Detect which cell encompasses the target text, then output its (x, y) center coordinate. 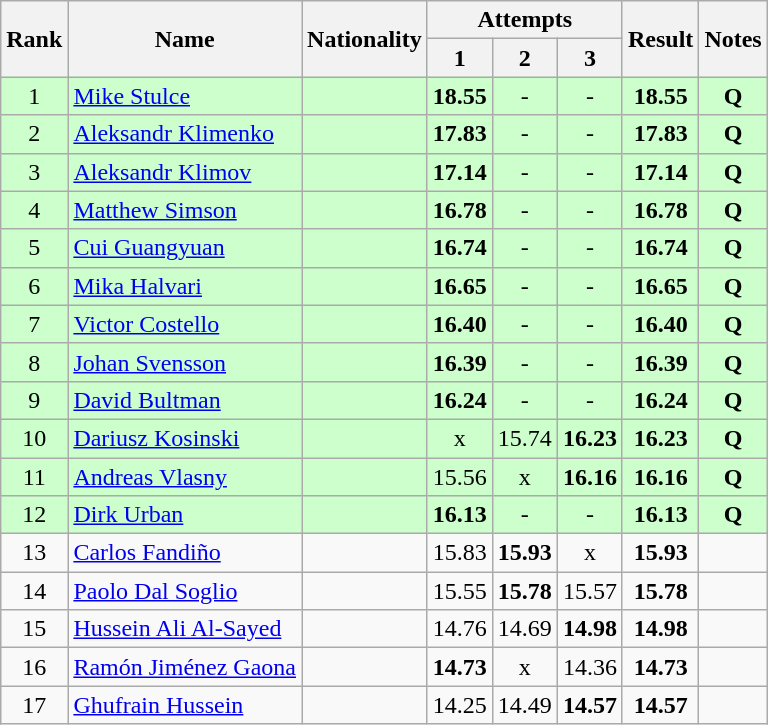
Mike Stulce (185, 96)
14.36 (590, 667)
14 (34, 591)
Victor Costello (185, 324)
Aleksandr Klimenko (185, 134)
Attempts (524, 20)
Notes (733, 39)
13 (34, 553)
Matthew Simson (185, 210)
Mika Halvari (185, 286)
11 (34, 477)
12 (34, 515)
5 (34, 248)
10 (34, 438)
Hussein Ali Al-Sayed (185, 629)
15.57 (590, 591)
6 (34, 286)
Nationality (365, 39)
15 (34, 629)
Name (185, 39)
Dirk Urban (185, 515)
16 (34, 667)
Carlos Fandiño (185, 553)
15.74 (524, 438)
9 (34, 400)
14.49 (524, 705)
Paolo Dal Soglio (185, 591)
Aleksandr Klimov (185, 172)
17 (34, 705)
Result (660, 39)
15.83 (460, 553)
14.76 (460, 629)
Cui Guangyuan (185, 248)
Andreas Vlasny (185, 477)
14.25 (460, 705)
8 (34, 362)
Dariusz Kosinski (185, 438)
Ramón Jiménez Gaona (185, 667)
14.69 (524, 629)
4 (34, 210)
Rank (34, 39)
David Bultman (185, 400)
Johan Svensson (185, 362)
Ghufrain Hussein (185, 705)
15.56 (460, 477)
7 (34, 324)
15.55 (460, 591)
